Find where the given text appears and provide that cell's center as [X, Y] coordinate. 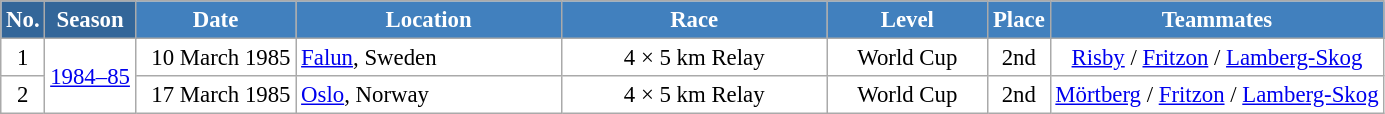
1984–85 [90, 76]
Race [694, 20]
10 March 1985 [216, 58]
2 [23, 95]
Season [90, 20]
No. [23, 20]
Date [216, 20]
1 [23, 58]
Place [1019, 20]
17 March 1985 [216, 95]
Level [908, 20]
Risby / Fritzon / Lamberg-Skog [1217, 58]
Oslo, Norway [429, 95]
Location [429, 20]
Teammates [1217, 20]
Falun, Sweden [429, 58]
Mörtberg / Fritzon / Lamberg-Skog [1217, 95]
